Identify which cell holds the provided text, then report its [x, y] central coordinate. 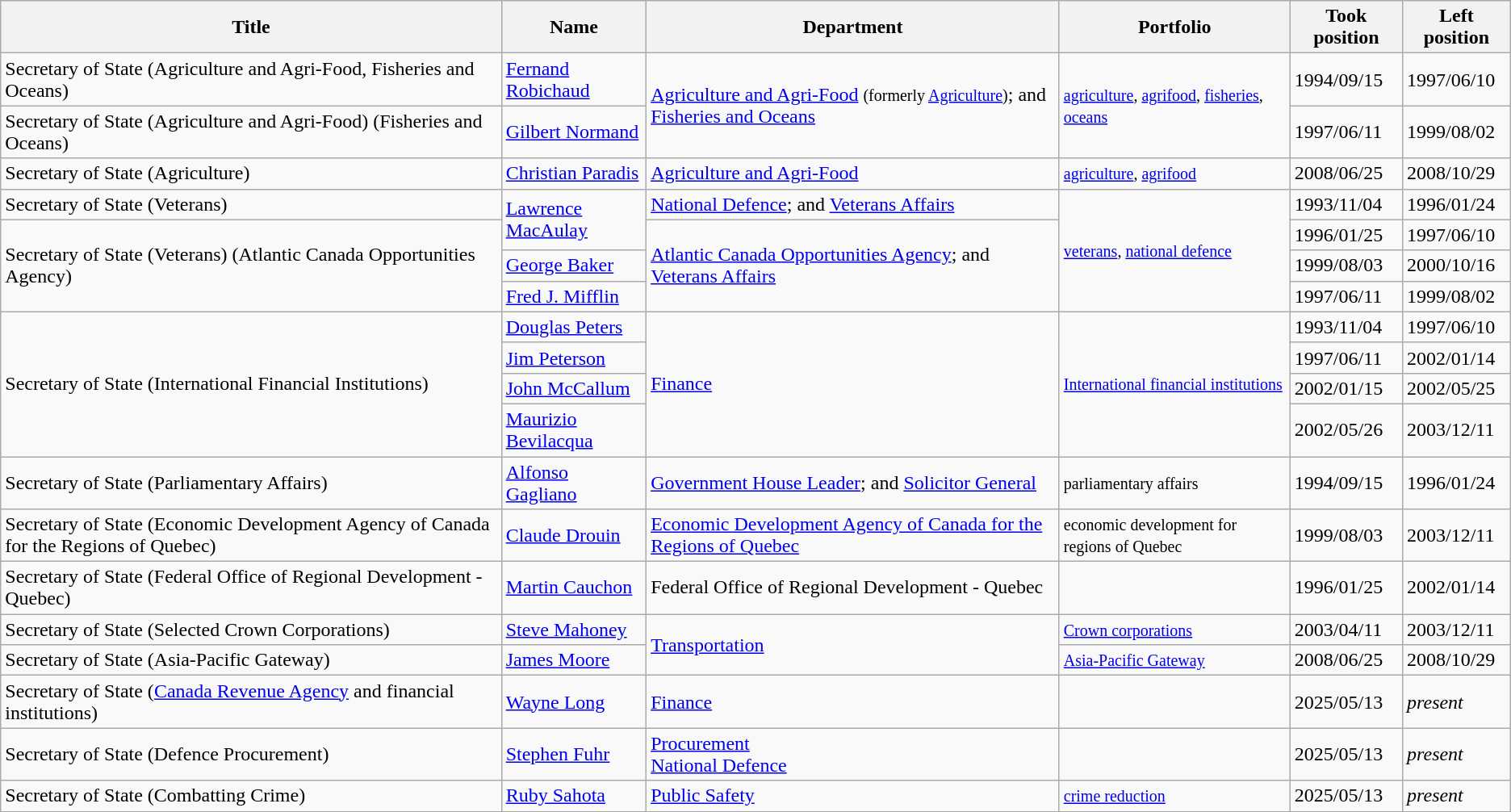
crime reduction [1174, 796]
parliamentary affairs [1174, 483]
Portfolio [1174, 27]
Name [574, 27]
Atlantic Canada Opportunities Agency; and Veterans Affairs [853, 266]
Secretary of State (Canada Revenue Agency and financial institutions) [251, 702]
Secretary of State (Federal Office of Regional Development - Quebec) [251, 588]
Economic Development Agency of Canada for the Regions of Quebec [853, 536]
2002/05/25 [1456, 388]
Department [853, 27]
Wayne Long [574, 702]
Secretary of State (Veterans) (Atlantic Canada Opportunities Agency) [251, 266]
ProcurementNational Defence [853, 754]
Secretary of State (Veterans) [251, 204]
Public Safety [853, 796]
Christian Paradis [574, 174]
agriculture, agrifood [1174, 174]
2000/10/16 [1456, 266]
National Defence; and Veterans Affairs [853, 204]
Title [251, 27]
Secretary of State (Agriculture and Agri-Food, Fisheries and Oceans) [251, 79]
Took position [1346, 27]
Secretary of State (International Financial Institutions) [251, 384]
Asia-Pacific Gateway [1174, 660]
Transportation [853, 645]
Fernand Robichaud [574, 79]
Fred J. Mifflin [574, 296]
Federal Office of Regional Development - Quebec [853, 588]
Secretary of State (Parliamentary Affairs) [251, 483]
Claude Drouin [574, 536]
2002/05/26 [1346, 429]
Government House Leader; and Solicitor General [853, 483]
Secretary of State (Selected Crown Corporations) [251, 630]
International financial institutions [1174, 384]
Left position [1456, 27]
economic development for regions of Quebec [1174, 536]
John McCallum [574, 388]
Martin Cauchon [574, 588]
Alfonso Gagliano [574, 483]
agriculture, agrifood, fisheries, oceans [1174, 106]
Crown corporations [1174, 630]
Douglas Peters [574, 327]
Secretary of State (Combatting Crime) [251, 796]
Secretary of State (Defence Procurement) [251, 754]
George Baker [574, 266]
Ruby Sahota [574, 796]
Stephen Fuhr [574, 754]
veterans, national defence [1174, 250]
Agriculture and Agri-Food (formerly Agriculture); and Fisheries and Oceans [853, 106]
Secretary of State (Agriculture and Agri-Food) (Fisheries and Oceans) [251, 132]
2002/01/15 [1346, 388]
2003/04/11 [1346, 630]
Secretary of State (Economic Development Agency of Canada for the Regions of Quebec) [251, 536]
Secretary of State (Asia-Pacific Gateway) [251, 660]
Gilbert Normand [574, 132]
James Moore [574, 660]
Secretary of State (Agriculture) [251, 174]
Lawrence MacAulay [574, 220]
Steve Mahoney [574, 630]
Jim Peterson [574, 358]
Maurizio Bevilacqua [574, 429]
Agriculture and Agri-Food [853, 174]
